Return the (x, y) coordinate for the center point of the cell that contains the specified text.  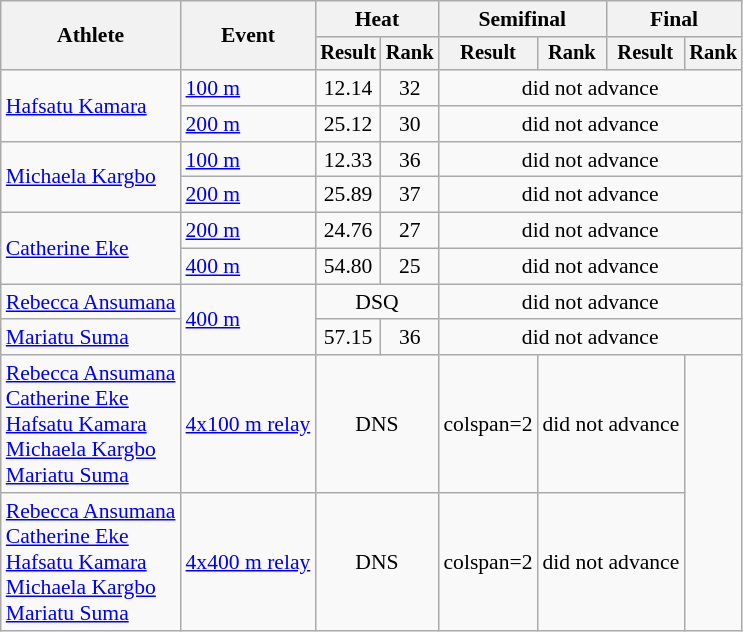
Semifinal (522, 19)
4x400 m relay (248, 562)
12.14 (348, 88)
24.76 (348, 231)
Event (248, 36)
25.89 (348, 195)
Athlete (91, 36)
Hafsatu Kamara (91, 106)
25 (410, 267)
27 (410, 231)
Final (674, 19)
4x100 m relay (248, 424)
Heat (376, 19)
32 (410, 88)
57.15 (348, 338)
Catherine Eke (91, 248)
Mariatu Suma (91, 338)
30 (410, 124)
DSQ (376, 302)
Rebecca Ansumana (91, 302)
37 (410, 195)
Michaela Kargbo (91, 178)
25.12 (348, 124)
12.33 (348, 160)
54.80 (348, 267)
